Provide the (X, Y) coordinate of the cell's center where the given text is located.  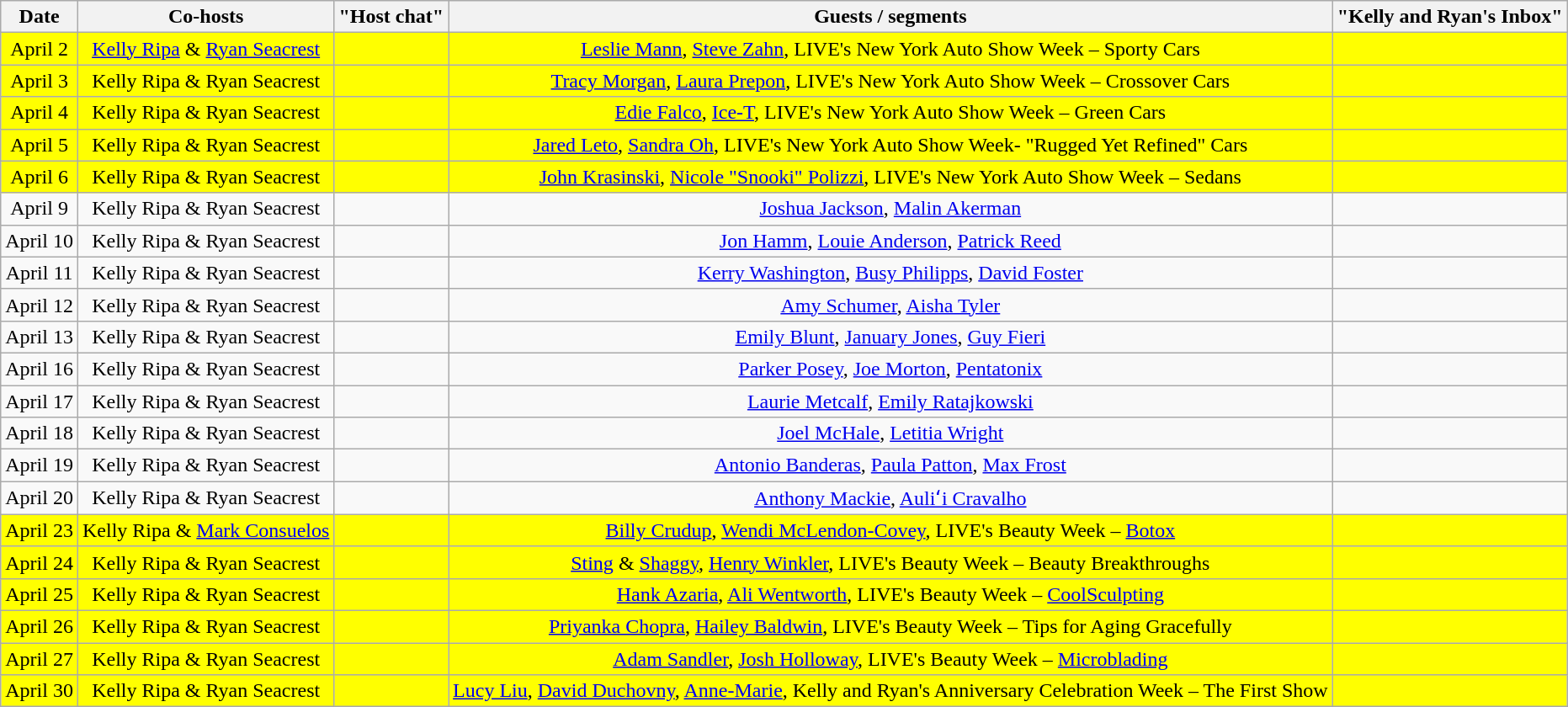
Parker Posey, Joe Morton, Pentatonix (890, 369)
Hank Azaria, Ali Wentworth, LIVE's Beauty Week – CoolSculpting (890, 594)
April 30 (40, 691)
April 12 (40, 305)
Emily Blunt, January Jones, Guy Fieri (890, 337)
April 27 (40, 659)
Jared Leto, Sandra Oh, LIVE's New York Auto Show Week- "Rugged Yet Refined" Cars (890, 145)
April 23 (40, 530)
April 20 (40, 498)
April 26 (40, 626)
Tracy Morgan, Laura Prepon, LIVE's New York Auto Show Week – Crossover Cars (890, 81)
Date (40, 17)
April 25 (40, 594)
April 9 (40, 209)
Co-hosts (205, 17)
"Kelly and Ryan's Inbox" (1449, 17)
Lucy Liu, David Duchovny, Anne-Marie, Kelly and Ryan's Anniversary Celebration Week – The First Show (890, 691)
Joshua Jackson, Malin Akerman (890, 209)
Sting & Shaggy, Henry Winkler, LIVE's Beauty Week – Beauty Breakthroughs (890, 562)
April 10 (40, 241)
April 13 (40, 337)
Jon Hamm, Louie Anderson, Patrick Reed (890, 241)
Joel McHale, Letitia Wright (890, 433)
April 19 (40, 465)
Adam Sandler, Josh Holloway, LIVE's Beauty Week – Microblading (890, 659)
April 24 (40, 562)
April 17 (40, 401)
April 5 (40, 145)
Guests / segments (890, 17)
April 6 (40, 177)
April 2 (40, 49)
Kerry Washington, Busy Philipps, David Foster (890, 273)
Priyanka Chopra, Hailey Baldwin, LIVE's Beauty Week – Tips for Aging Gracefully (890, 626)
Amy Schumer, Aisha Tyler (890, 305)
April 18 (40, 433)
"Host chat" (391, 17)
Kelly Ripa & Mark Consuelos (205, 530)
April 3 (40, 81)
Leslie Mann, Steve Zahn, LIVE's New York Auto Show Week – Sporty Cars (890, 49)
April 11 (40, 273)
Edie Falco, Ice-T, LIVE's New York Auto Show Week – Green Cars (890, 113)
Anthony Mackie, Auliʻi Cravalho (890, 498)
April 16 (40, 369)
Billy Crudup, Wendi McLendon-Covey, LIVE's Beauty Week – Botox (890, 530)
April 4 (40, 113)
Antonio Banderas, Paula Patton, Max Frost (890, 465)
John Krasinski, Nicole "Snooki" Polizzi, LIVE's New York Auto Show Week – Sedans (890, 177)
Laurie Metcalf, Emily Ratajkowski (890, 401)
